From the cell containing the given text, extract its center point as (X, Y) coordinate. 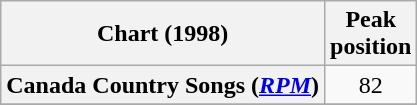
Peak position (371, 34)
82 (371, 85)
Canada Country Songs (RPM) (163, 85)
Chart (1998) (163, 34)
